Locate the cell with the specified text and output its [x, y] center coordinate. 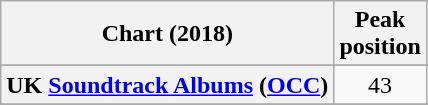
Chart (2018) [168, 34]
UK Soundtrack Albums (OCC) [168, 85]
Peakposition [380, 34]
43 [380, 85]
